Search for the cell housing the specified text and yield its [x, y] center coordinate. 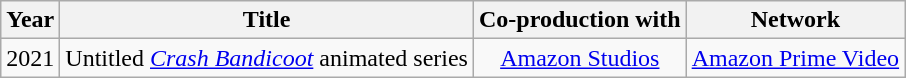
Network [795, 20]
Title [267, 20]
Year [30, 20]
Co-production with [580, 20]
Amazon Studios [580, 58]
Amazon Prime Video [795, 58]
Untitled Crash Bandicoot animated series [267, 58]
2021 [30, 58]
